Detect which cell encompasses the target text, then output its (X, Y) center coordinate. 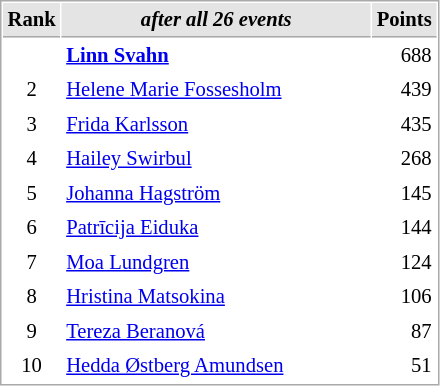
Tereza Beranová (216, 332)
Points (404, 20)
439 (404, 90)
6 (32, 228)
87 (404, 332)
after all 26 events (216, 20)
3 (32, 124)
Rank (32, 20)
Linn Svahn (216, 56)
Johanna Hagström (216, 194)
Frida Karlsson (216, 124)
7 (32, 262)
Patrīcija Eiduka (216, 228)
10 (32, 366)
Hedda Østberg Amundsen (216, 366)
144 (404, 228)
2 (32, 90)
268 (404, 158)
106 (404, 296)
124 (404, 262)
51 (404, 366)
9 (32, 332)
Hailey Swirbul (216, 158)
8 (32, 296)
Hristina Matsokina (216, 296)
145 (404, 194)
4 (32, 158)
Helene Marie Fossesholm (216, 90)
5 (32, 194)
Moa Lundgren (216, 262)
435 (404, 124)
688 (404, 56)
